Return [x, y] of the center of cell containing provided text 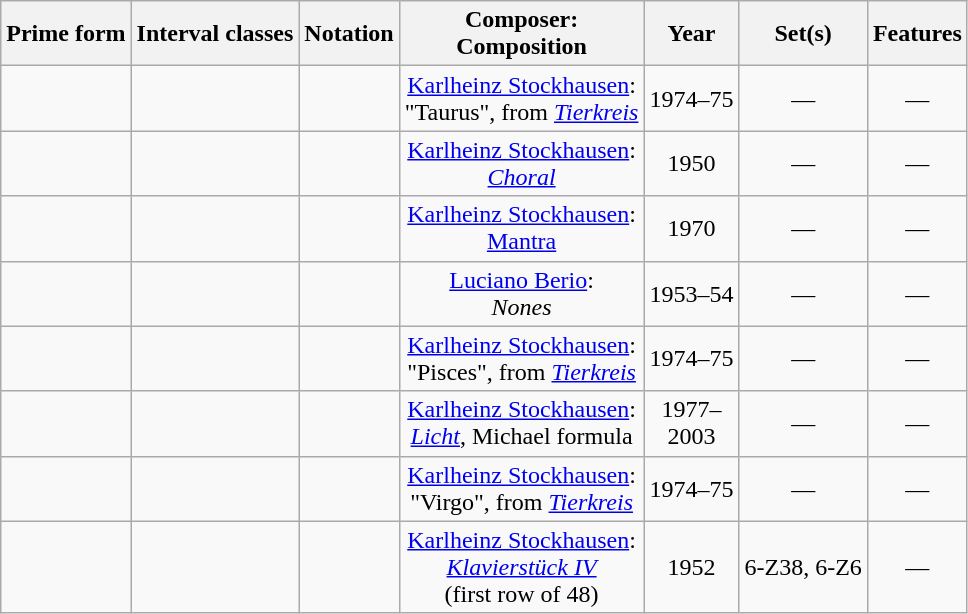
1950 [692, 164]
Karlheinz Stockhausen:"Virgo", from Tierkreis [522, 488]
1977–2003 [692, 424]
Features [917, 34]
6-Z38, 6-Z6 [803, 567]
Karlheinz Stockhausen:Klavierstück IV(first row of 48) [522, 567]
Notation [349, 34]
Karlheinz Stockhausen:Mantra [522, 228]
Luciano Berio:Nones [522, 294]
1970 [692, 228]
Karlheinz Stockhausen:Licht, Michael formula [522, 424]
Composer:Composition [522, 34]
Prime form [66, 34]
1953–54 [692, 294]
Interval classes [215, 34]
Karlheinz Stockhausen:Choral [522, 164]
1952 [692, 567]
Karlheinz Stockhausen:"Taurus", from Tierkreis [522, 98]
Year [692, 34]
Set(s) [803, 34]
Karlheinz Stockhausen:"Pisces", from Tierkreis [522, 358]
